Find where the given text appears and provide that cell's center as [x, y] coordinate. 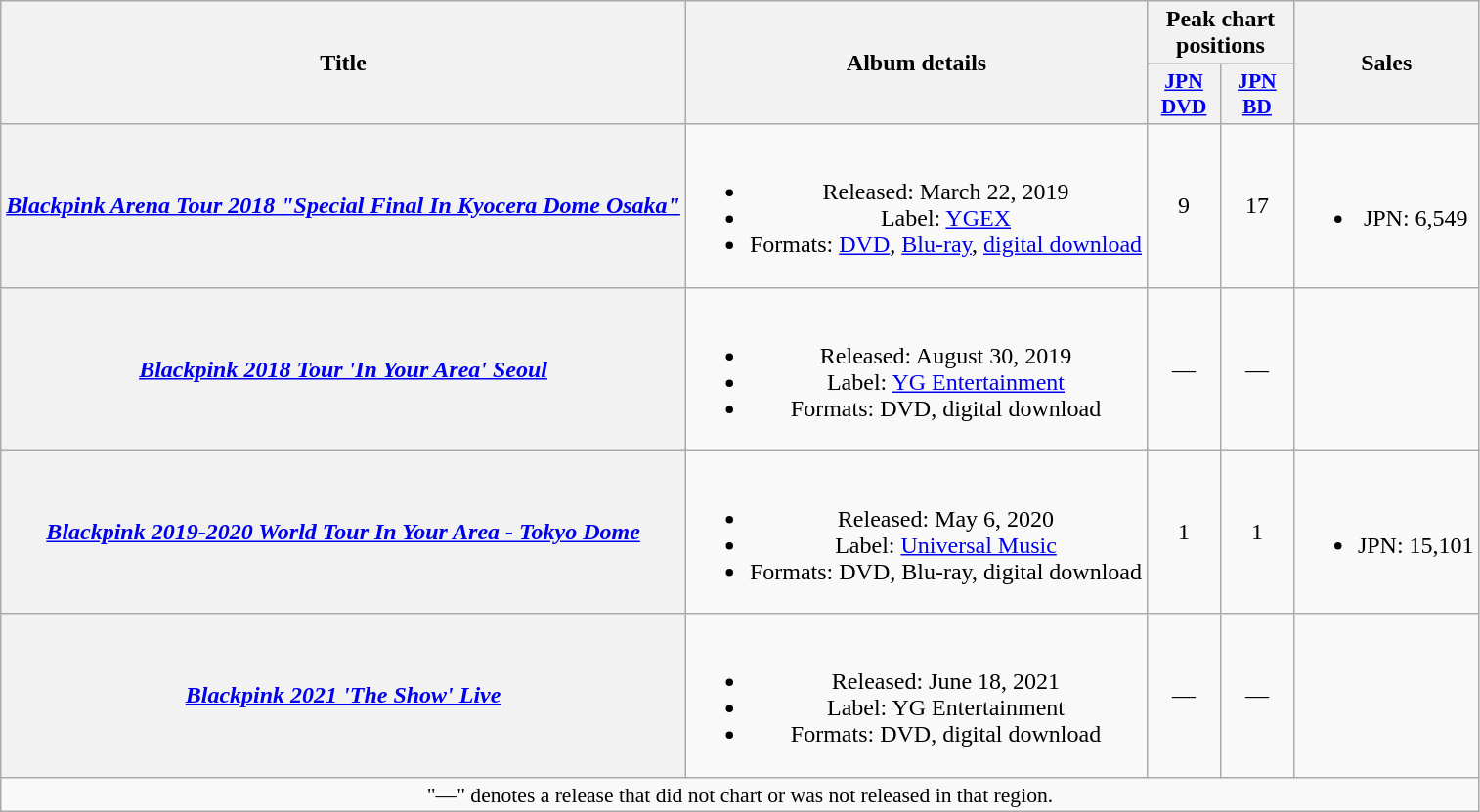
Released: August 30, 2019Label: YG EntertainmentFormats: DVD, digital download [916, 369]
Blackpink Arena Tour 2018 "Special Final In Kyocera Dome Osaka" [344, 205]
9 [1185, 205]
Title [344, 63]
Blackpink 2018 Tour 'In Your Area' Seoul [344, 369]
Blackpink 2019-2020 World Tour In Your Area - Tokyo Dome [344, 532]
JPNBD [1257, 94]
Released: June 18, 2021Label: YG EntertainmentFormats: DVD, digital download [916, 696]
JPNDVD [1185, 94]
Sales [1386, 63]
Peak chart positions [1221, 33]
"—" denotes a release that did not chart or was not released in that region. [740, 794]
Blackpink 2021 'The Show' Live [344, 696]
JPN: 15,101 [1386, 532]
Album details [916, 63]
Released: March 22, 2019Label: YGEXFormats: DVD, Blu-ray, digital download [916, 205]
Released: May 6, 2020Label: Universal MusicFormats: DVD, Blu-ray, digital download [916, 532]
17 [1257, 205]
JPN: 6,549 [1386, 205]
